Search for the cell housing the specified text and yield its (X, Y) center coordinate. 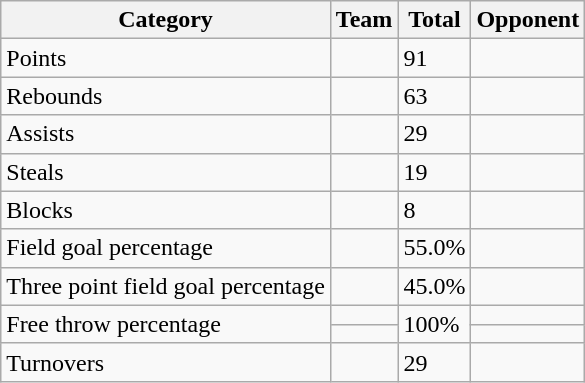
Points (166, 58)
Steals (166, 172)
Free throw percentage (166, 324)
19 (434, 172)
Turnovers (166, 362)
Blocks (166, 210)
Field goal percentage (166, 248)
Team (364, 20)
55.0% (434, 248)
Total (434, 20)
Category (166, 20)
Three point field goal percentage (166, 286)
91 (434, 58)
100% (434, 324)
63 (434, 96)
Rebounds (166, 96)
8 (434, 210)
45.0% (434, 286)
Opponent (528, 20)
Assists (166, 134)
